For the text-containing cell, return its midpoint in (x, y) coordinate format. 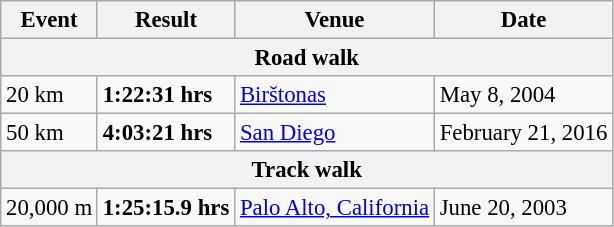
May 8, 2004 (523, 95)
June 20, 2003 (523, 208)
20,000 m (50, 208)
Track walk (307, 170)
20 km (50, 95)
February 21, 2016 (523, 133)
San Diego (335, 133)
50 km (50, 133)
Date (523, 20)
Birštonas (335, 95)
Result (166, 20)
4:03:21 hrs (166, 133)
1:25:15.9 hrs (166, 208)
Event (50, 20)
Road walk (307, 58)
Venue (335, 20)
1:22:31 hrs (166, 95)
Palo Alto, California (335, 208)
